For the text-containing cell, return its midpoint in [x, y] coordinate format. 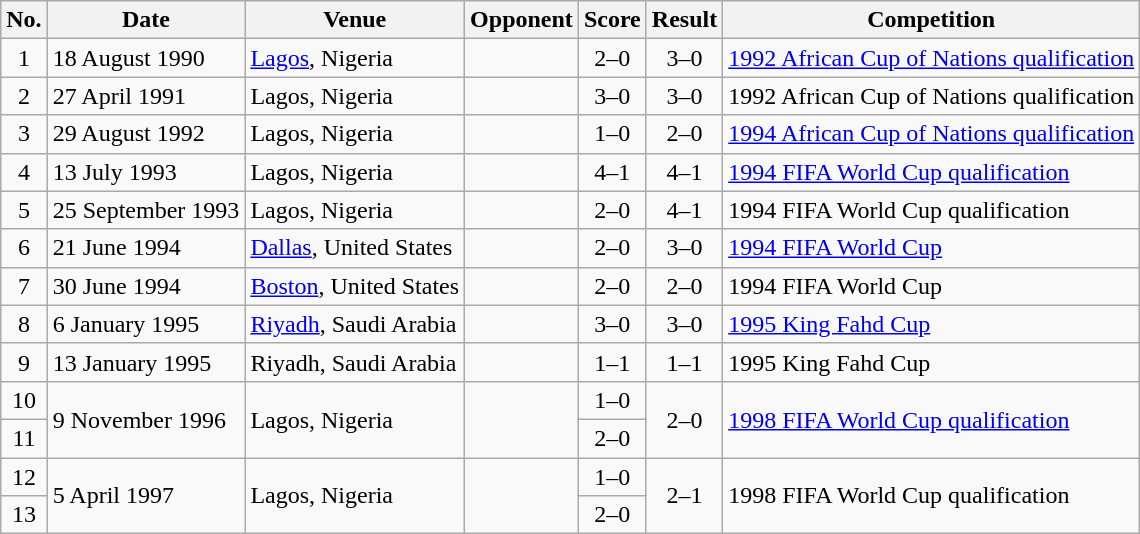
11 [24, 438]
2–1 [684, 496]
29 August 1992 [146, 134]
8 [24, 324]
Date [146, 20]
21 June 1994 [146, 248]
10 [24, 400]
13 July 1993 [146, 172]
Result [684, 20]
9 November 1996 [146, 419]
Opponent [522, 20]
25 September 1993 [146, 210]
5 April 1997 [146, 496]
9 [24, 362]
6 [24, 248]
2 [24, 96]
3 [24, 134]
1994 African Cup of Nations qualification [932, 134]
No. [24, 20]
Score [612, 20]
1 [24, 58]
Venue [355, 20]
4 [24, 172]
30 June 1994 [146, 286]
18 August 1990 [146, 58]
7 [24, 286]
6 January 1995 [146, 324]
Dallas, United States [355, 248]
13 [24, 515]
27 April 1991 [146, 96]
Competition [932, 20]
Boston, United States [355, 286]
12 [24, 477]
5 [24, 210]
13 January 1995 [146, 362]
